Search for the cell housing the specified text and yield its (x, y) center coordinate. 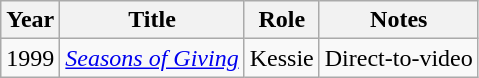
Direct-to-video (398, 58)
1999 (30, 58)
Title (152, 20)
Notes (398, 20)
Role (282, 20)
Seasons of Giving (152, 58)
Kessie (282, 58)
Year (30, 20)
